For the text-containing cell, return its midpoint in (x, y) coordinate format. 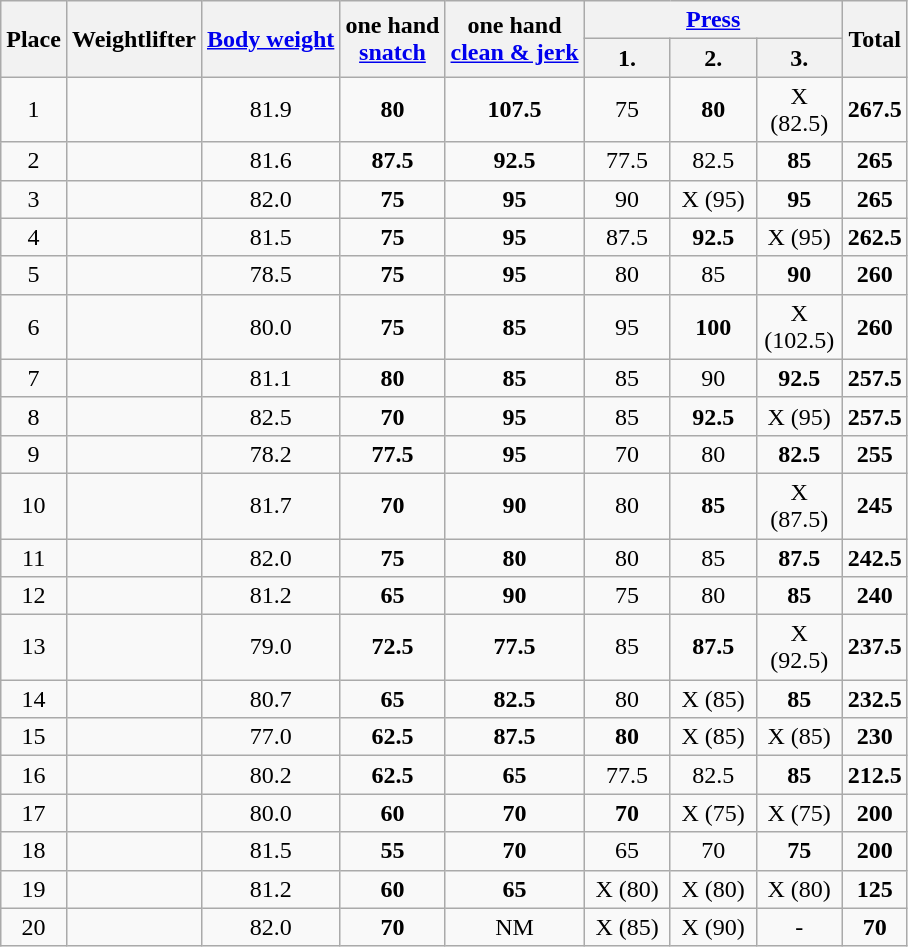
79.0 (270, 648)
81.7 (270, 506)
77.0 (270, 737)
125 (874, 889)
Total (874, 39)
15 (34, 737)
X (82.5) (799, 110)
17 (34, 813)
10 (34, 506)
81.9 (270, 110)
Press (713, 20)
237.5 (874, 648)
3 (34, 199)
3. (799, 58)
Body weight (270, 39)
20 (34, 927)
X (92.5) (799, 648)
7 (34, 378)
X (102.5) (799, 326)
6 (34, 326)
18 (34, 851)
one handsnatch (392, 39)
232.5 (874, 699)
8 (34, 416)
12 (34, 596)
2. (713, 58)
14 (34, 699)
80.7 (270, 699)
242.5 (874, 557)
Weightlifter (134, 39)
13 (34, 648)
NM (514, 927)
72.5 (392, 648)
9 (34, 454)
19 (34, 889)
245 (874, 506)
212.5 (874, 775)
1 (34, 110)
one handclean & jerk (514, 39)
262.5 (874, 237)
1. (627, 58)
81.1 (270, 378)
X (87.5) (799, 506)
16 (34, 775)
100 (713, 326)
81.6 (270, 161)
78.5 (270, 275)
267.5 (874, 110)
255 (874, 454)
107.5 (514, 110)
Place (34, 39)
4 (34, 237)
X (90) (713, 927)
240 (874, 596)
230 (874, 737)
11 (34, 557)
55 (392, 851)
- (799, 927)
5 (34, 275)
2 (34, 161)
78.2 (270, 454)
80.2 (270, 775)
